Return [x, y] of the center of cell containing provided text 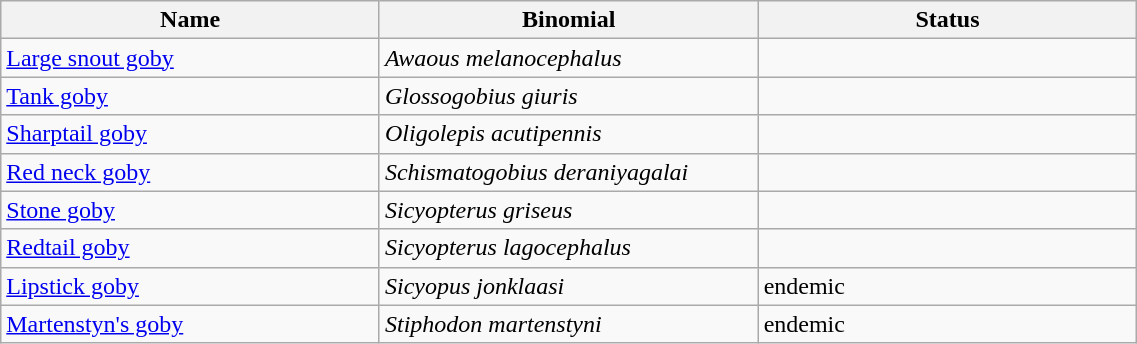
Red neck goby [190, 172]
Schismatogobius deraniyagalai [568, 172]
Stiphodon martenstyni [568, 324]
Awaous melanocephalus [568, 58]
Large snout goby [190, 58]
Redtail goby [190, 248]
Status [948, 20]
Sicyopterus griseus [568, 210]
Sicyopterus lagocephalus [568, 248]
Tank goby [190, 96]
Martenstyn's goby [190, 324]
Binomial [568, 20]
Stone goby [190, 210]
Lipstick goby [190, 286]
Oligolepis acutipennis [568, 134]
Name [190, 20]
Sharptail goby [190, 134]
Sicyopus jonklaasi [568, 286]
Glossogobius giuris [568, 96]
